Detect which cell encompasses the target text, then output its [x, y] center coordinate. 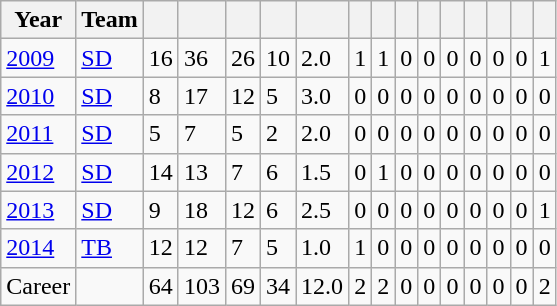
69 [242, 286]
2.5 [322, 210]
14 [160, 172]
1.0 [322, 248]
2013 [38, 210]
2012 [38, 172]
TB [110, 248]
8 [160, 96]
2014 [38, 248]
17 [202, 96]
2009 [38, 58]
103 [202, 286]
2011 [38, 134]
16 [160, 58]
2010 [38, 96]
3.0 [322, 96]
12.0 [322, 286]
13 [202, 172]
18 [202, 210]
36 [202, 58]
34 [278, 286]
Year [38, 20]
1.5 [322, 172]
Career [38, 286]
64 [160, 286]
Team [110, 20]
26 [242, 58]
10 [278, 58]
9 [160, 210]
